Return the (x, y) coordinate for the center point of the cell that contains the specified text.  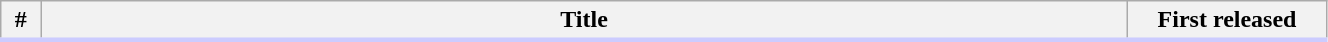
First released (1228, 21)
# (21, 21)
Title (584, 21)
